Provide the [x, y] coordinate of the cell's center where the given text is located.  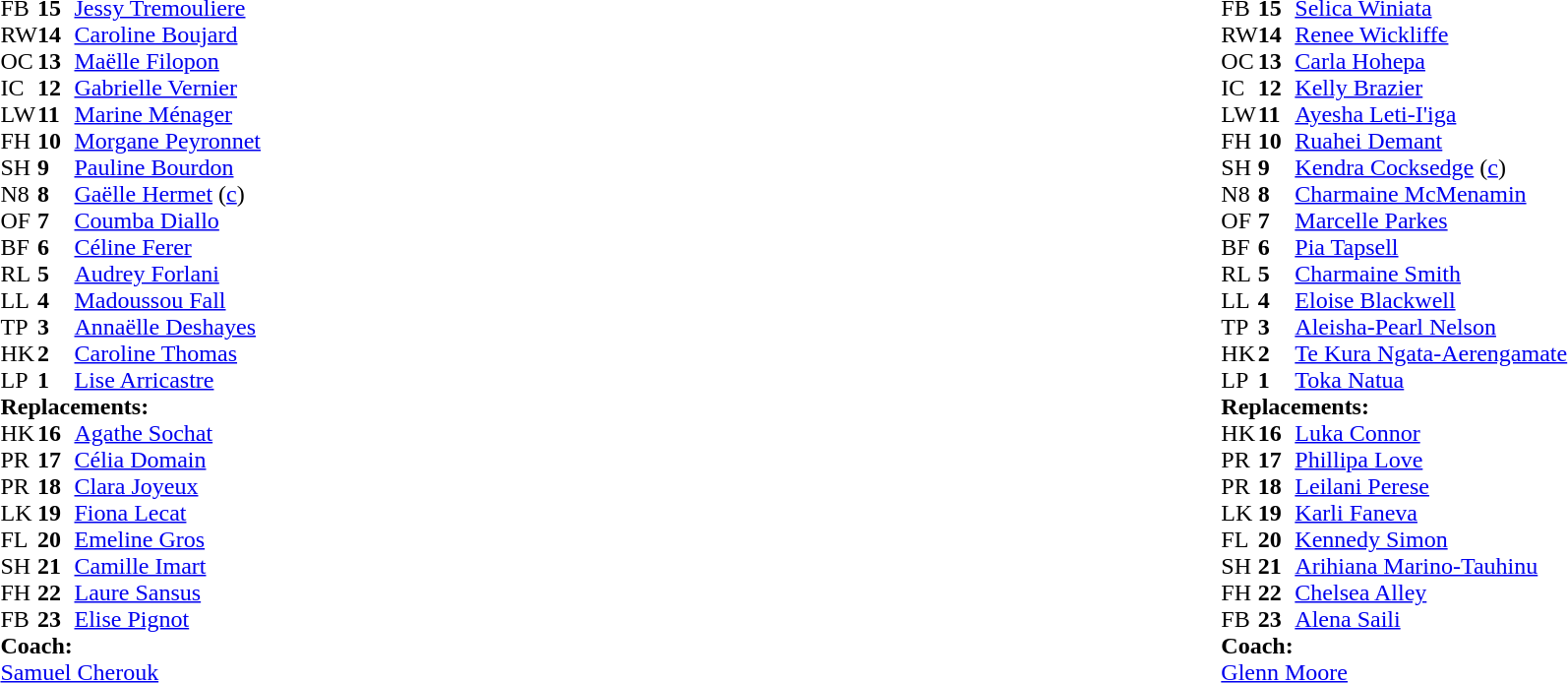
Madoussou Fall [168, 301]
Charmaine Smith [1430, 274]
Audrey Forlani [168, 274]
Luka Connor [1430, 433]
Elise Pignot [168, 620]
Gabrielle Vernier [168, 89]
Chelsea Alley [1430, 592]
Clara Joyeux [168, 486]
Karli Faneva [1430, 514]
Renee Wickliffe [1430, 35]
Morgane Peyronnet [168, 142]
Alena Saili [1430, 620]
Marcelle Parkes [1430, 220]
Kendra Cocksedge (c) [1430, 167]
Lise Arricastre [168, 380]
Agathe Sochat [168, 433]
Arihiana Marino-Tauhinu [1430, 567]
Emeline Gros [168, 539]
Gaëlle Hermet (c) [168, 195]
Pauline Bourdon [168, 167]
Toka Natua [1430, 380]
Marine Ménager [168, 114]
Aleisha-Pearl Nelson [1430, 327]
Pia Tapsell [1430, 248]
Fiona Lecat [168, 514]
Camille Imart [168, 567]
Carla Hohepa [1430, 61]
Te Kura Ngata-Aerengamate [1430, 354]
Charmaine McMenamin [1430, 195]
Kelly Brazier [1430, 89]
Leilani Perese [1430, 486]
Célia Domain [168, 461]
Maëlle Filopon [168, 61]
Laure Sansus [168, 592]
Ruahei Demant [1430, 142]
Annaëlle Deshayes [168, 327]
Kennedy Simon [1430, 539]
Phillipa Love [1430, 461]
Céline Ferer [168, 248]
Eloise Blackwell [1430, 301]
Ayesha Leti-I'iga [1430, 114]
Coumba Diallo [168, 220]
Caroline Thomas [168, 354]
Caroline Boujard [168, 35]
